Return (X, Y) of the center of cell containing provided text 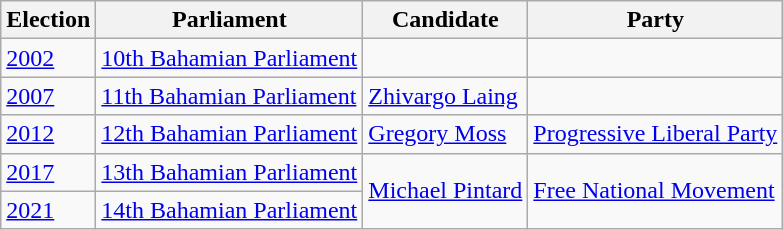
Zhivargo Laing (446, 96)
2021 (48, 210)
14th Bahamian Parliament (230, 210)
10th Bahamian Parliament (230, 58)
2002 (48, 58)
Free National Movement (656, 191)
Candidate (446, 20)
Michael Pintard (446, 191)
13th Bahamian Parliament (230, 172)
Election (48, 20)
12th Bahamian Parliament (230, 134)
2017 (48, 172)
Progressive Liberal Party (656, 134)
Parliament (230, 20)
2007 (48, 96)
Gregory Moss (446, 134)
11th Bahamian Parliament (230, 96)
Party (656, 20)
2012 (48, 134)
